Identify which cell holds the provided text, then report its (x, y) central coordinate. 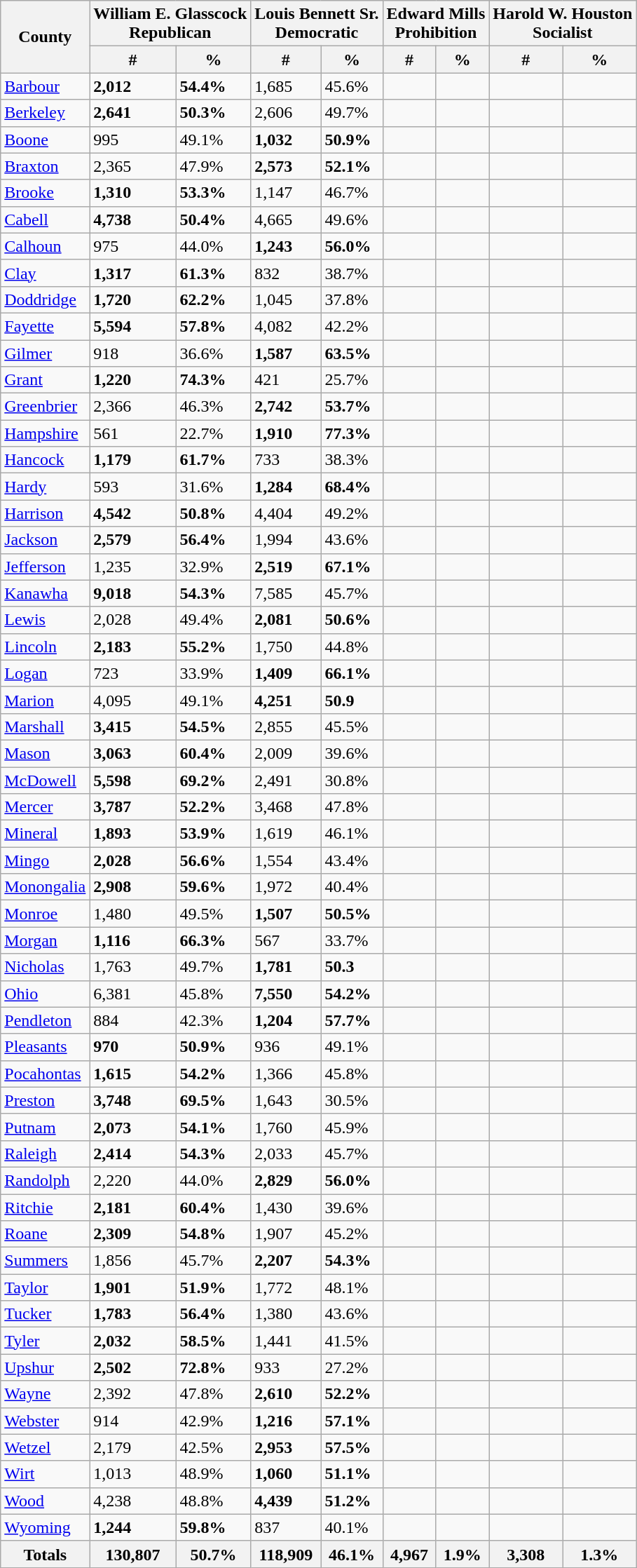
1,893 (133, 834)
69.5% (213, 1100)
4,082 (286, 326)
2,606 (286, 113)
55.2% (213, 647)
46.7% (352, 193)
2,073 (133, 1127)
Nicholas (45, 967)
54.1% (213, 1127)
Pendleton (45, 1020)
936 (286, 1047)
933 (286, 1367)
Lincoln (45, 647)
733 (286, 460)
Tyler (45, 1341)
832 (286, 273)
51.1% (352, 1474)
914 (133, 1421)
1,480 (133, 914)
4,665 (286, 219)
Hampshire (45, 433)
59.6% (213, 887)
1,760 (286, 1127)
30.5% (352, 1100)
Kanawha (45, 593)
1,685 (286, 86)
4,542 (133, 513)
Webster (45, 1421)
561 (133, 433)
42.5% (213, 1447)
Wyoming (45, 1527)
Brooke (45, 193)
4,404 (286, 513)
837 (286, 1527)
66.1% (352, 673)
1,409 (286, 673)
50.7% (213, 1554)
1,243 (286, 246)
4,738 (133, 219)
Morgan (45, 940)
1,781 (286, 967)
3,787 (133, 807)
52.1% (352, 166)
4,095 (133, 700)
2,179 (133, 1447)
1,643 (286, 1100)
1,380 (286, 1314)
56.6% (213, 860)
4,967 (409, 1554)
McDowell (45, 780)
1.9% (463, 1554)
2,009 (286, 753)
1,720 (133, 299)
995 (133, 140)
4,238 (133, 1501)
49.4% (213, 620)
31.6% (213, 487)
Fayette (45, 326)
53.9% (213, 834)
40.1% (352, 1527)
63.5% (352, 353)
Wetzel (45, 1447)
2,908 (133, 887)
66.3% (213, 940)
Wayne (45, 1394)
2,392 (133, 1394)
50.4% (213, 219)
49.2% (352, 513)
1,116 (133, 940)
Wood (45, 1501)
2,181 (133, 1207)
1,856 (133, 1261)
884 (133, 1020)
1,763 (133, 967)
2,502 (133, 1367)
2,012 (133, 86)
45.6% (352, 86)
2,220 (133, 1180)
Ohio (45, 994)
45.9% (352, 1127)
Cabell (45, 219)
Harold W. HoustonSocialist (563, 24)
2,829 (286, 1180)
1,507 (286, 914)
1,147 (286, 193)
33.9% (213, 673)
51.2% (352, 1501)
Berkeley (45, 113)
Summers (45, 1261)
2,207 (286, 1261)
1,284 (286, 487)
William E. GlasscockRepublican (170, 24)
62.2% (213, 299)
1,310 (133, 193)
2,519 (286, 567)
43.4% (352, 860)
32.9% (213, 567)
Upshur (45, 1367)
Grant (45, 380)
68.4% (352, 487)
Jefferson (45, 567)
Marshall (45, 726)
Putnam (45, 1127)
50.8% (213, 513)
3,468 (286, 807)
1,220 (133, 380)
1,619 (286, 834)
9,018 (133, 593)
421 (286, 380)
48.9% (213, 1474)
Clay (45, 273)
Marion (45, 700)
50.6% (352, 620)
22.7% (213, 433)
1,235 (133, 567)
48.8% (213, 1501)
33.7% (352, 940)
57.1% (352, 1421)
Preston (45, 1100)
46.3% (213, 407)
593 (133, 487)
2,366 (133, 407)
Tucker (45, 1314)
1,910 (286, 433)
2,491 (286, 780)
41.5% (352, 1341)
7,550 (286, 994)
Lewis (45, 620)
Logan (45, 673)
36.6% (213, 353)
40.4% (352, 887)
1,204 (286, 1020)
Roane (45, 1234)
4,439 (286, 1501)
Jackson (45, 540)
2,309 (133, 1234)
49.6% (352, 219)
1,244 (133, 1527)
1,317 (133, 273)
1,366 (286, 1074)
970 (133, 1047)
Greenbrier (45, 407)
72.8% (213, 1367)
57.7% (352, 1020)
Taylor (45, 1287)
61.3% (213, 273)
1,216 (286, 1421)
1,615 (133, 1074)
Calhoun (45, 246)
69.2% (213, 780)
42.3% (213, 1020)
30.8% (352, 780)
27.2% (352, 1367)
1,587 (286, 353)
2,573 (286, 166)
38.7% (352, 273)
53.7% (352, 407)
1,045 (286, 299)
5,594 (133, 326)
2,365 (133, 166)
3,308 (526, 1554)
2,183 (133, 647)
57.5% (352, 1447)
918 (133, 353)
6,381 (133, 994)
58.5% (213, 1341)
Edward MillsProhibition (436, 24)
1,554 (286, 860)
61.7% (213, 460)
Randolph (45, 1180)
Braxton (45, 166)
Gilmer (45, 353)
54.5% (213, 726)
118,909 (286, 1554)
67.1% (352, 567)
50.3 (352, 967)
Doddridge (45, 299)
Monongalia (45, 887)
2,579 (133, 540)
1,772 (286, 1287)
4,251 (286, 700)
1,750 (286, 647)
49.5% (213, 914)
42.2% (352, 326)
37.8% (352, 299)
50.9 (352, 700)
25.7% (352, 380)
44.8% (352, 647)
51.9% (213, 1287)
Boone (45, 140)
2,953 (286, 1447)
1,179 (133, 460)
Mason (45, 753)
Louis Bennett Sr.Democratic (317, 24)
53.3% (213, 193)
1,441 (286, 1341)
2,414 (133, 1154)
2,855 (286, 726)
45.5% (352, 726)
2,641 (133, 113)
Hancock (45, 460)
Mineral (45, 834)
50.3% (213, 113)
54.4% (213, 86)
3,063 (133, 753)
1,994 (286, 540)
3,748 (133, 1100)
2,081 (286, 620)
2,033 (286, 1154)
Monroe (45, 914)
57.8% (213, 326)
1,032 (286, 140)
3,415 (133, 726)
Harrison (45, 513)
1.3% (600, 1554)
77.3% (352, 433)
Pocahontas (45, 1074)
2,610 (286, 1394)
2,032 (133, 1341)
7,585 (286, 593)
567 (286, 940)
723 (133, 673)
74.3% (213, 380)
1,013 (133, 1474)
Pleasants (45, 1047)
1,430 (286, 1207)
County (45, 36)
1,907 (286, 1234)
45.2% (352, 1234)
Mingo (45, 860)
48.1% (352, 1287)
1,783 (133, 1314)
47.9% (213, 166)
1,972 (286, 887)
Totals (45, 1554)
59.8% (213, 1527)
Mercer (45, 807)
42.9% (213, 1421)
Hardy (45, 487)
50.5% (352, 914)
54.8% (213, 1234)
Raleigh (45, 1154)
130,807 (133, 1554)
Barbour (45, 86)
1,060 (286, 1474)
Ritchie (45, 1207)
38.3% (352, 460)
5,598 (133, 780)
Wirt (45, 1474)
1,901 (133, 1287)
975 (133, 246)
2,742 (286, 407)
